Identify which cell holds the provided text, then report its [X, Y] central coordinate. 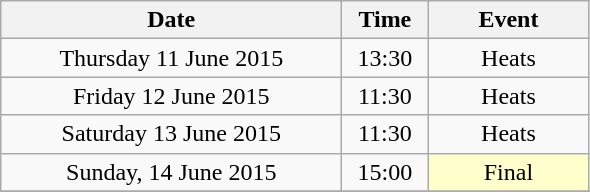
Thursday 11 June 2015 [172, 58]
13:30 [385, 58]
15:00 [385, 172]
Date [172, 20]
Final [508, 172]
Sunday, 14 June 2015 [172, 172]
Event [508, 20]
Time [385, 20]
Friday 12 June 2015 [172, 96]
Saturday 13 June 2015 [172, 134]
